Identify which cell holds the provided text, then report its (X, Y) central coordinate. 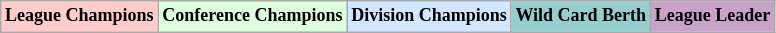
League Champions (80, 16)
League Leader (712, 16)
Conference Champions (252, 16)
Division Champions (429, 16)
Wild Card Berth (580, 16)
